From the cell containing the given text, extract its center point as [x, y] coordinate. 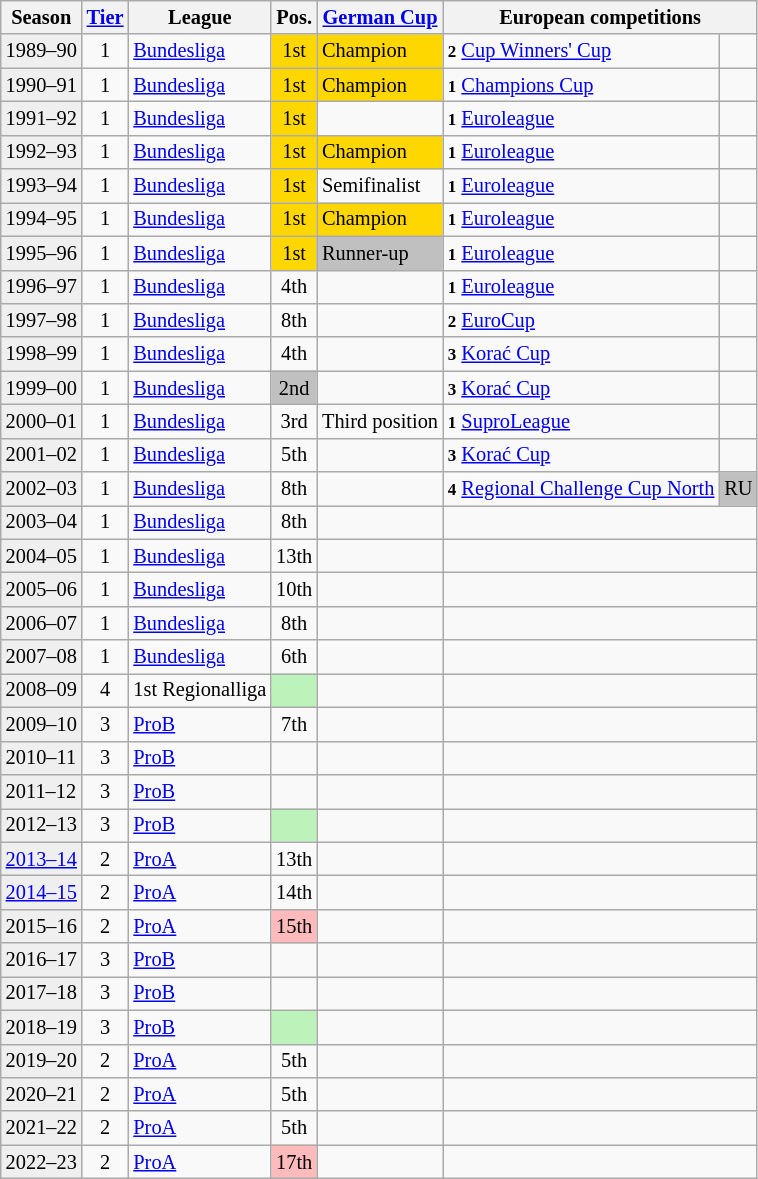
1999–00 [42, 388]
2010–11 [42, 758]
1990–91 [42, 85]
2020–21 [42, 1094]
2015–16 [42, 926]
4 Regional Challenge Cup North [581, 489]
Tier [106, 17]
1996–97 [42, 287]
1992–93 [42, 152]
2016–17 [42, 960]
6th [294, 657]
2011–12 [42, 791]
1993–94 [42, 186]
15th [294, 926]
Semifinalist [380, 186]
1997–98 [42, 320]
1st Regionalliga [200, 690]
2017–18 [42, 993]
2007–08 [42, 657]
2006–07 [42, 623]
2 Cup Winners' Cup [581, 51]
1 Champions Cup [581, 85]
2019–20 [42, 1061]
2014–15 [42, 892]
10th [294, 589]
1 SuproLeague [581, 421]
2013–14 [42, 859]
European competitions [600, 17]
2002–03 [42, 489]
2022–23 [42, 1162]
2001–02 [42, 455]
2012–13 [42, 825]
2005–06 [42, 589]
7th [294, 724]
14th [294, 892]
2009–10 [42, 724]
2000–01 [42, 421]
1998–99 [42, 354]
League [200, 17]
1989–90 [42, 51]
2nd [294, 388]
1994–95 [42, 219]
2 EuroCup [581, 320]
2003–04 [42, 522]
Third position [380, 421]
2008–09 [42, 690]
Runner-up [380, 253]
1995–96 [42, 253]
RU [738, 489]
17th [294, 1162]
Season [42, 17]
1991–92 [42, 118]
2018–19 [42, 1027]
Pos. [294, 17]
2021–22 [42, 1128]
2004–05 [42, 556]
4 [106, 690]
German Cup [380, 17]
3rd [294, 421]
